Locate the cell with the specified text and output its [x, y] center coordinate. 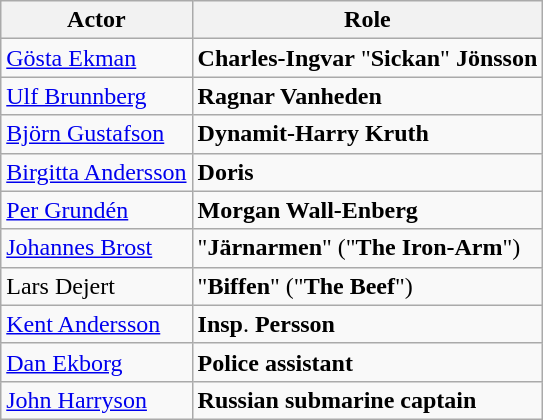
"Biffen" ("The Beef") [368, 286]
Lars Dejert [96, 286]
Gösta Ekman [96, 58]
Ulf Brunnberg [96, 96]
Doris [368, 172]
"Järnarmen" ("The Iron-Arm") [368, 248]
Actor [96, 20]
Ragnar Vanheden [368, 96]
Birgitta Andersson [96, 172]
Charles-Ingvar "Sickan" Jönsson [368, 58]
Morgan Wall-Enberg [368, 210]
Björn Gustafson [96, 134]
Dan Ekborg [96, 362]
Per Grundén [96, 210]
Russian submarine captain [368, 400]
Dynamit-Harry Kruth [368, 134]
John Harryson [96, 400]
Johannes Brost [96, 248]
Insp. Persson [368, 324]
Police assistant [368, 362]
Role [368, 20]
Kent Andersson [96, 324]
